Locate the cell with the specified text and output its (X, Y) center coordinate. 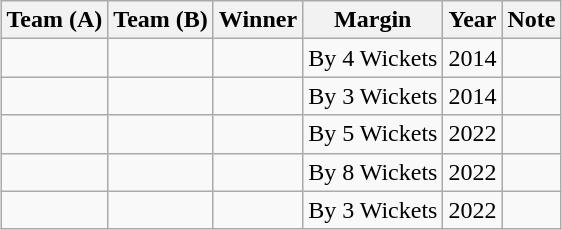
Year (472, 20)
Margin (373, 20)
Team (A) (54, 20)
By 8 Wickets (373, 172)
By 4 Wickets (373, 58)
Winner (258, 20)
Team (B) (161, 20)
Note (532, 20)
By 5 Wickets (373, 134)
